For the text-containing cell, return its midpoint in [x, y] coordinate format. 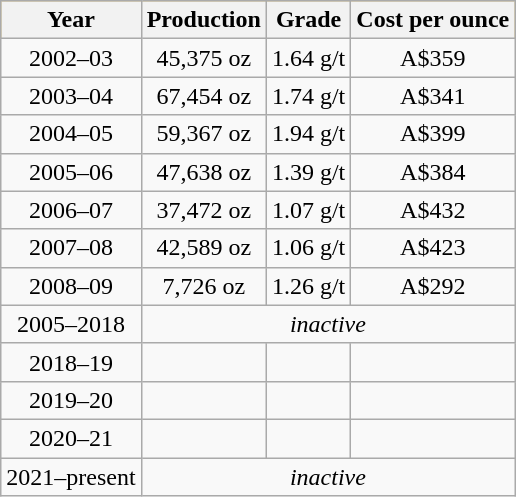
A$399 [433, 134]
1.74 g/t [308, 96]
2008–09 [71, 286]
A$384 [433, 172]
Year [71, 20]
37,472 oz [204, 210]
59,367 oz [204, 134]
2005–06 [71, 172]
2020–21 [71, 438]
67,454 oz [204, 96]
2002–03 [71, 58]
1.64 g/t [308, 58]
1.07 g/t [308, 210]
2005–2018 [71, 324]
Cost per ounce [433, 20]
A$292 [433, 286]
45,375 oz [204, 58]
42,589 oz [204, 248]
2021–present [71, 477]
2006–07 [71, 210]
Grade [308, 20]
2019–20 [71, 400]
1.94 g/t [308, 134]
1.06 g/t [308, 248]
1.26 g/t [308, 286]
A$423 [433, 248]
A$432 [433, 210]
A$359 [433, 58]
2007–08 [71, 248]
2004–05 [71, 134]
47,638 oz [204, 172]
7,726 oz [204, 286]
A$341 [433, 96]
2003–04 [71, 96]
2018–19 [71, 362]
Production [204, 20]
1.39 g/t [308, 172]
